Capture the cell that displays the provided text and extract its [x, y] central coordinate. 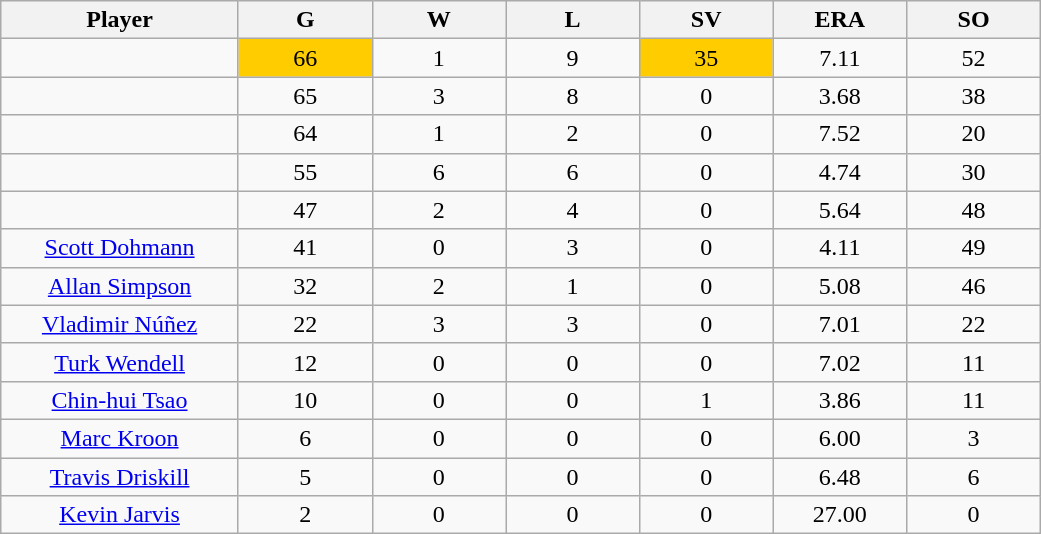
7.11 [840, 58]
Travis Driskill [120, 477]
3.68 [840, 96]
Marc Kroon [120, 438]
5.08 [840, 286]
ERA [840, 20]
Vladimir Núñez [120, 324]
Scott Dohmann [120, 248]
27.00 [840, 515]
32 [305, 286]
9 [573, 58]
6.00 [840, 438]
38 [974, 96]
30 [974, 172]
65 [305, 96]
10 [305, 400]
Turk Wendell [120, 362]
48 [974, 210]
Kevin Jarvis [120, 515]
7.01 [840, 324]
5 [305, 477]
64 [305, 134]
7.52 [840, 134]
3.86 [840, 400]
Player [120, 20]
4.74 [840, 172]
SV [706, 20]
52 [974, 58]
SO [974, 20]
12 [305, 362]
35 [706, 58]
20 [974, 134]
4 [573, 210]
5.64 [840, 210]
46 [974, 286]
6.48 [840, 477]
66 [305, 58]
8 [573, 96]
49 [974, 248]
Chin-hui Tsao [120, 400]
41 [305, 248]
4.11 [840, 248]
L [573, 20]
55 [305, 172]
47 [305, 210]
Allan Simpson [120, 286]
7.02 [840, 362]
W [439, 20]
G [305, 20]
